Locate the cell with the specified text and output its (X, Y) center coordinate. 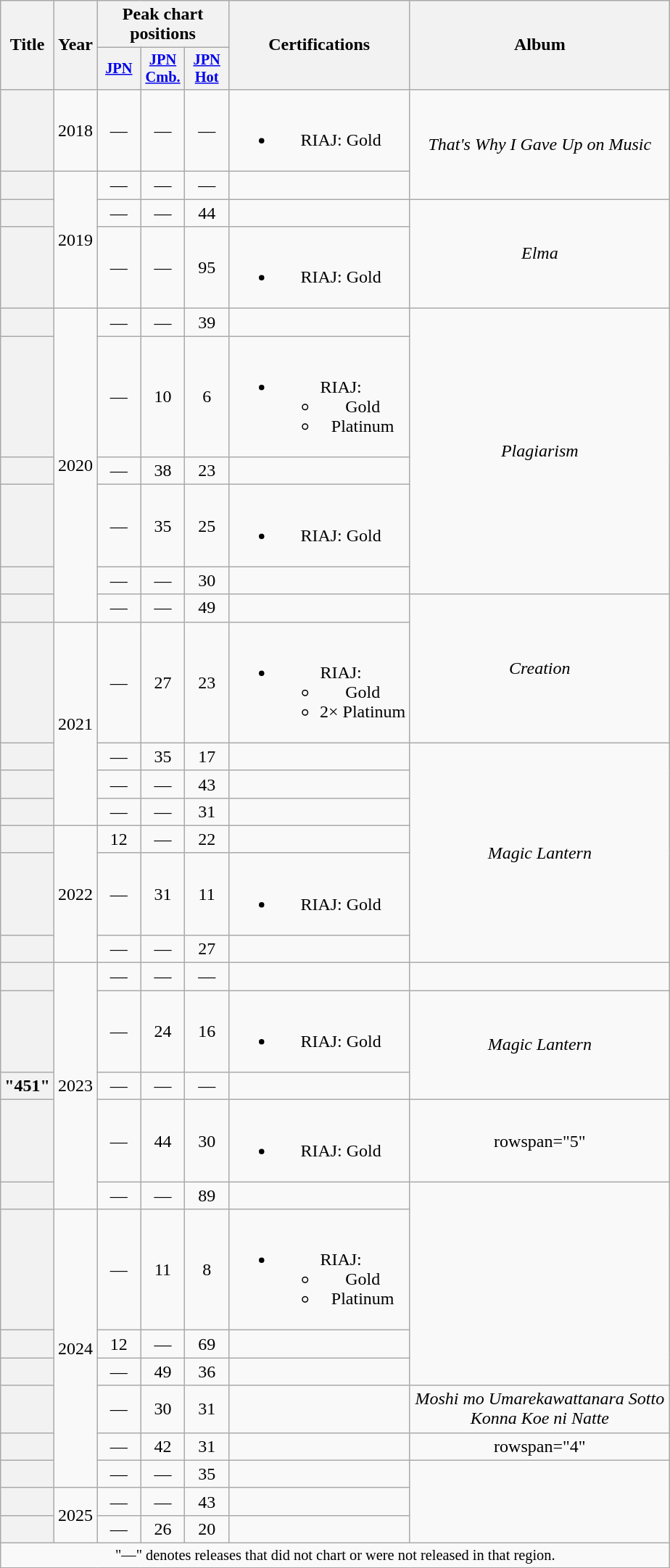
6 (207, 397)
Album (539, 45)
25 (207, 526)
2022 (75, 894)
Title (28, 45)
10 (162, 397)
89 (207, 1196)
"451" (28, 1086)
2024 (75, 1348)
69 (207, 1344)
8 (207, 1269)
rowspan="4" (539, 1446)
"—" denotes releases that did not chart or were not released in that region. (335, 1555)
That's Why I Gave Up on Music (539, 143)
Peak chart positions (163, 25)
rowspan="5" (539, 1140)
20 (207, 1529)
2018 (75, 130)
26 (162, 1529)
16 (207, 1032)
RIAJ:Gold 2× Platinum (319, 683)
2023 (75, 1086)
2020 (75, 465)
Moshi mo Umarekawattanara Sotto Konna Koe ni Natte (539, 1409)
Elma (539, 254)
2025 (75, 1515)
Year (75, 45)
24 (162, 1032)
39 (207, 322)
2021 (75, 723)
Certifications (319, 45)
36 (207, 1372)
JPNCmb. (162, 69)
17 (207, 756)
22 (207, 839)
JPNHot (207, 69)
2019 (75, 241)
42 (162, 1446)
Creation (539, 668)
95 (207, 268)
38 (162, 471)
JPN (119, 69)
Plagiarism (539, 451)
